From the cell containing the given text, extract its center point as [X, Y] coordinate. 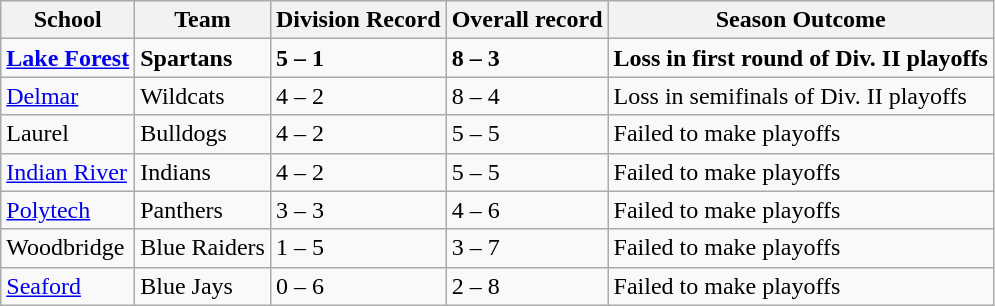
5 – 1 [358, 58]
Laurel [68, 134]
8 – 3 [527, 58]
Division Record [358, 20]
Delmar [68, 96]
Season Outcome [800, 20]
Lake Forest [68, 58]
2 – 8 [527, 286]
Seaford [68, 286]
Bulldogs [203, 134]
Spartans [203, 58]
Loss in semifinals of Div. II playoffs [800, 96]
0 – 6 [358, 286]
Woodbridge [68, 248]
Blue Jays [203, 286]
Blue Raiders [203, 248]
School [68, 20]
Team [203, 20]
1 – 5 [358, 248]
Panthers [203, 210]
Polytech [68, 210]
Indians [203, 172]
Loss in first round of Div. II playoffs [800, 58]
4 – 6 [527, 210]
8 – 4 [527, 96]
Indian River [68, 172]
3 – 7 [527, 248]
3 – 3 [358, 210]
Overall record [527, 20]
Wildcats [203, 96]
